Search for the cell housing the specified text and yield its (x, y) center coordinate. 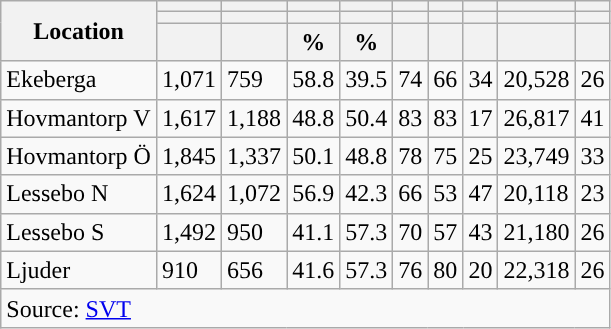
47 (480, 194)
25 (480, 156)
41.1 (314, 232)
41 (592, 118)
53 (446, 194)
1,071 (188, 80)
Hovmantorp V (79, 118)
1,188 (254, 118)
Ljuder (79, 270)
20 (480, 270)
50.1 (314, 156)
42.3 (366, 194)
26,817 (536, 118)
910 (188, 270)
1,492 (188, 232)
34 (480, 80)
50.4 (366, 118)
56.9 (314, 194)
Lessebo N (79, 194)
1,337 (254, 156)
21,180 (536, 232)
Ekeberga (79, 80)
78 (410, 156)
950 (254, 232)
23 (592, 194)
80 (446, 270)
1,845 (188, 156)
43 (480, 232)
33 (592, 156)
70 (410, 232)
17 (480, 118)
41.6 (314, 270)
Lessebo S (79, 232)
20,118 (536, 194)
22,318 (536, 270)
Source: SVT (306, 308)
20,528 (536, 80)
58.8 (314, 80)
74 (410, 80)
656 (254, 270)
1,617 (188, 118)
1,624 (188, 194)
39.5 (366, 80)
Location (79, 31)
759 (254, 80)
Hovmantorp Ö (79, 156)
23,749 (536, 156)
1,072 (254, 194)
75 (446, 156)
76 (410, 270)
57 (446, 232)
